Search for the cell housing the specified text and yield its (X, Y) center coordinate. 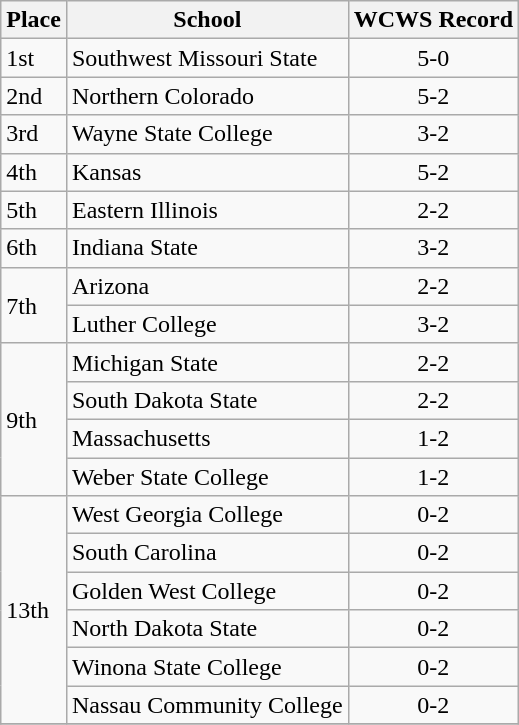
6th (34, 248)
Luther College (207, 324)
Golden West College (207, 591)
Northern Colorado (207, 96)
WCWS Record (433, 20)
South Carolina (207, 553)
1st (34, 58)
4th (34, 172)
2nd (34, 96)
Wayne State College (207, 134)
Nassau Community College (207, 705)
Kansas (207, 172)
Arizona (207, 286)
Indiana State (207, 248)
Winona State College (207, 667)
9th (34, 419)
North Dakota State (207, 629)
3rd (34, 134)
Michigan State (207, 362)
5th (34, 210)
School (207, 20)
Weber State College (207, 477)
Massachusetts (207, 438)
5-0 (433, 58)
Eastern Illinois (207, 210)
13th (34, 610)
7th (34, 305)
West Georgia College (207, 515)
South Dakota State (207, 400)
Southwest Missouri State (207, 58)
Place (34, 20)
